Return the (X, Y) coordinate for the center point of the cell that contains the specified text.  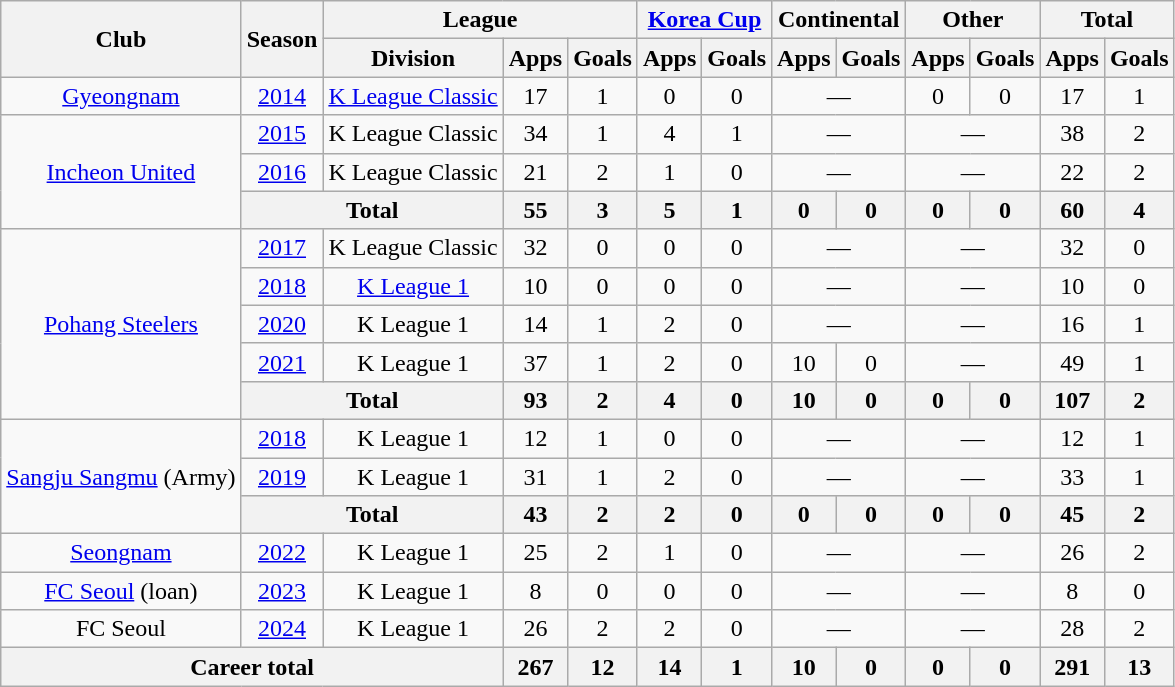
2020 (282, 324)
28 (1072, 629)
Gyeongnam (121, 96)
43 (535, 515)
2022 (282, 553)
13 (1139, 667)
2016 (282, 172)
Korea Cup (704, 20)
FC Seoul (121, 629)
Incheon United (121, 172)
267 (535, 667)
2019 (282, 477)
31 (535, 477)
Career total (252, 667)
2017 (282, 248)
5 (669, 210)
Sangju Sangmu (Army) (121, 476)
21 (535, 172)
FC Seoul (loan) (121, 591)
38 (1072, 134)
Division (413, 58)
60 (1072, 210)
Pohang Steelers (121, 324)
League (480, 20)
34 (535, 134)
Season (282, 39)
25 (535, 553)
33 (1072, 477)
2024 (282, 629)
291 (1072, 667)
22 (1072, 172)
Other (973, 20)
107 (1072, 400)
49 (1072, 362)
55 (535, 210)
2021 (282, 362)
Seongnam (121, 553)
2023 (282, 591)
16 (1072, 324)
3 (603, 210)
37 (535, 362)
2014 (282, 96)
Club (121, 39)
2015 (282, 134)
93 (535, 400)
Continental (839, 20)
45 (1072, 515)
